Output the [X, Y] coordinate of the center of the cell containing the given text.  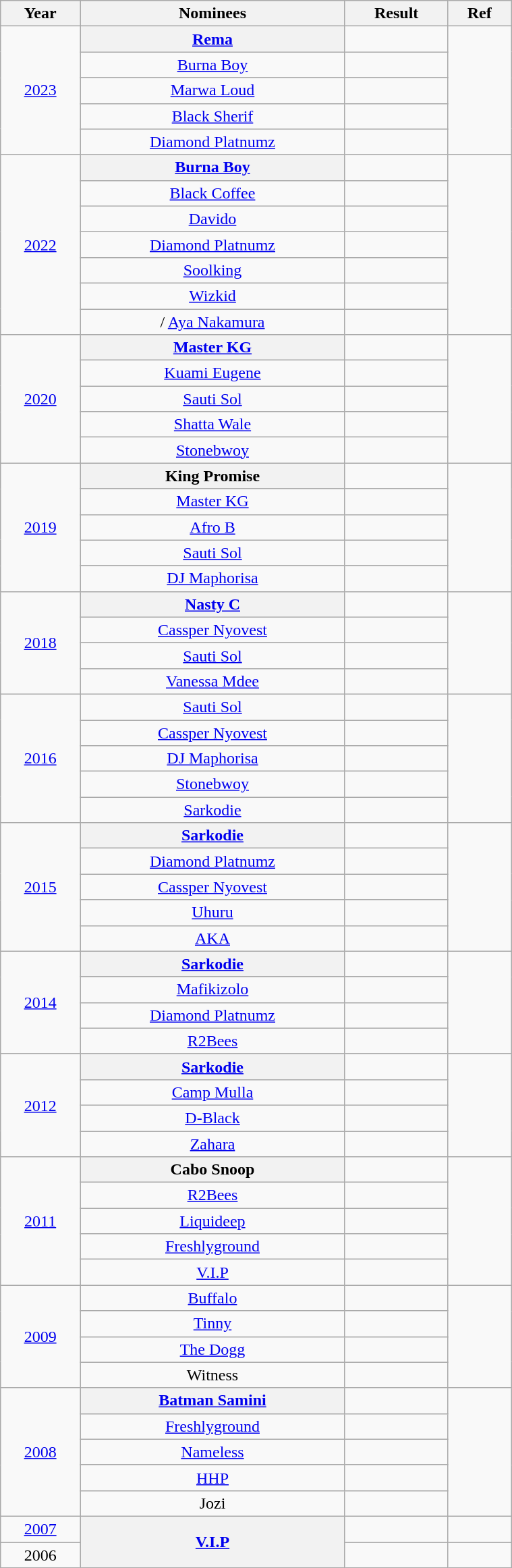
Ref [480, 13]
AKA [213, 938]
2007 [40, 1529]
Jozi [213, 1503]
2012 [40, 1105]
HHP [213, 1478]
Year [40, 13]
Shatta Wale [213, 425]
Witness [213, 1375]
Davido [213, 219]
Tinny [213, 1324]
Black Coffee [213, 193]
Rema [213, 39]
King Promise [213, 476]
D-Black [213, 1118]
2008 [40, 1452]
Mafikizolo [213, 990]
/ Aya Nakamura [213, 322]
Kuami Eugene [213, 373]
Buffalo [213, 1298]
2009 [40, 1336]
Liquideep [213, 1221]
Cabo Snoop [213, 1170]
Nasty C [213, 604]
Zahara [213, 1144]
2006 [40, 1555]
2019 [40, 527]
2022 [40, 244]
Wizkid [213, 296]
2023 [40, 90]
2015 [40, 887]
Nameless [213, 1452]
Camp Mulla [213, 1092]
Batman Samini [213, 1401]
Black Sherif [213, 116]
2018 [40, 643]
Afro B [213, 527]
Marwa Loud [213, 90]
2014 [40, 1002]
Soolking [213, 270]
2011 [40, 1221]
The Dogg [213, 1349]
Uhuru [213, 913]
2020 [40, 399]
2016 [40, 758]
Result [396, 13]
Nominees [213, 13]
Vanessa Mdee [213, 681]
